Output the [X, Y] coordinate of the center of the cell containing the given text.  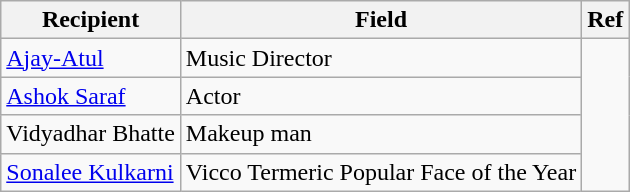
Ajay-Atul [91, 58]
Vidyadhar Bhatte [91, 134]
Recipient [91, 20]
Field [380, 20]
Vicco Termeric Popular Face of the Year [380, 172]
Ref [606, 20]
Sonalee Kulkarni [91, 172]
Makeup man [380, 134]
Actor [380, 96]
Ashok Saraf [91, 96]
Music Director [380, 58]
